From the cell containing the given text, extract its center point as (x, y) coordinate. 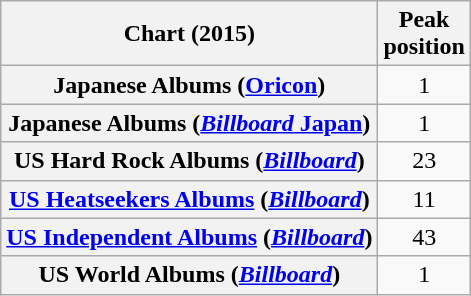
11 (424, 199)
US Independent Albums (Billboard) (190, 237)
Peak position (424, 34)
Japanese Albums (Oricon) (190, 85)
Japanese Albums (Billboard Japan) (190, 123)
US World Albums (Billboard) (190, 275)
23 (424, 161)
US Heatseekers Albums (Billboard) (190, 199)
43 (424, 237)
US Hard Rock Albums (Billboard) (190, 161)
Chart (2015) (190, 34)
